For the text-containing cell, return its midpoint in (x, y) coordinate format. 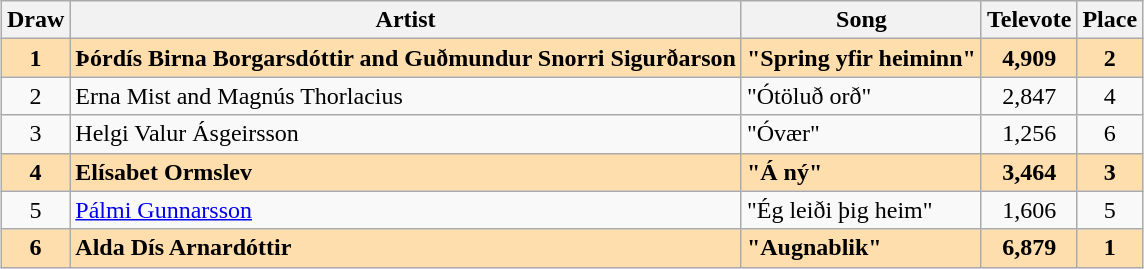
Draw (35, 20)
"Ég leiði þig heim" (861, 210)
1,256 (1028, 134)
Helgi Valur Ásgeirsson (406, 134)
Place (1110, 20)
2,847 (1028, 96)
"Á ný" (861, 172)
6,879 (1028, 248)
3,464 (1028, 172)
Elísabet Ormslev (406, 172)
Erna Mist and Magnús Thorlacius (406, 96)
"Augnablik" (861, 248)
4,909 (1028, 58)
1,606 (1028, 210)
Alda Dís Arnardóttir (406, 248)
Artist (406, 20)
"Ótöluð orð" (861, 96)
Þórdís Birna Borgarsdóttir and Guðmundur Snorri Sigurðarson (406, 58)
"Óvær" (861, 134)
Song (861, 20)
Televote (1028, 20)
"Spring yfir heiminn" (861, 58)
Pálmi Gunnarsson (406, 210)
